Search for the cell housing the specified text and yield its [x, y] center coordinate. 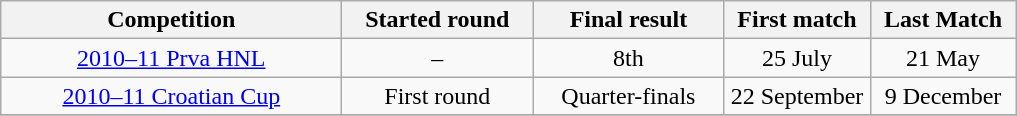
21 May [943, 58]
– [438, 58]
Started round [438, 20]
25 July [797, 58]
22 September [797, 96]
2010–11 Croatian Cup [172, 96]
Quarter-finals [628, 96]
First round [438, 96]
Last Match [943, 20]
Final result [628, 20]
First match [797, 20]
2010–11 Prva HNL [172, 58]
8th [628, 58]
Competition [172, 20]
9 December [943, 96]
